Find where the given text appears and provide that cell's center as [x, y] coordinate. 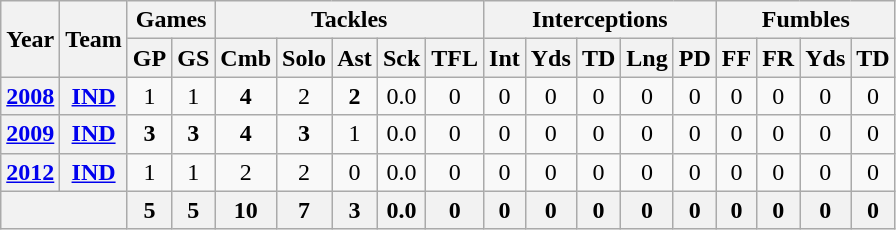
Team [94, 39]
Interceptions [600, 20]
7 [304, 210]
PD [694, 58]
GS [194, 58]
Year [30, 39]
Ast [355, 58]
2008 [30, 96]
Sck [401, 58]
Games [170, 20]
10 [246, 210]
GP [149, 58]
FR [778, 58]
2012 [30, 172]
FF [736, 58]
Lng [647, 58]
Tackles [350, 20]
2009 [30, 134]
Solo [304, 58]
Fumbles [806, 20]
Cmb [246, 58]
Int [505, 58]
TFL [455, 58]
